For the text-containing cell, return its midpoint in [X, Y] coordinate format. 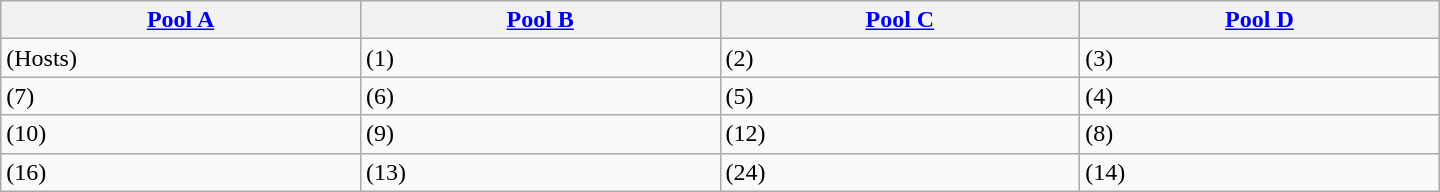
(10) [181, 134]
(8) [1260, 134]
(16) [181, 172]
(24) [900, 172]
(4) [1260, 96]
Pool B [540, 20]
(12) [900, 134]
(Hosts) [181, 58]
(6) [540, 96]
Pool C [900, 20]
(5) [900, 96]
Pool A [181, 20]
(14) [1260, 172]
(2) [900, 58]
(9) [540, 134]
Pool D [1260, 20]
(7) [181, 96]
(1) [540, 58]
(3) [1260, 58]
(13) [540, 172]
